Identify which cell holds the provided text, then report its (x, y) central coordinate. 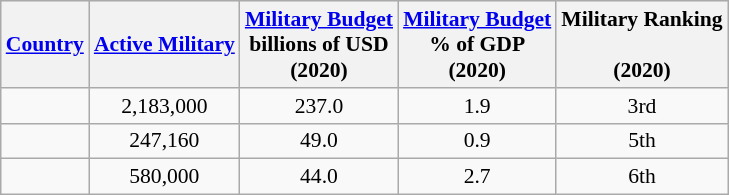
1.9 (477, 106)
49.0 (319, 141)
Active Military (164, 44)
3rd (642, 106)
Military Budgetbillions of USD(2020) (319, 44)
237.0 (319, 106)
2.7 (477, 177)
0.9 (477, 141)
Military Ranking(2020) (642, 44)
Country (45, 44)
Military Budget% of GDP(2020) (477, 44)
6th (642, 177)
2,183,000 (164, 106)
5th (642, 141)
247,160 (164, 141)
44.0 (319, 177)
580,000 (164, 177)
